Detect which cell encompasses the target text, then output its (x, y) center coordinate. 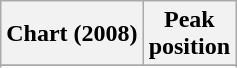
Chart (2008) (72, 34)
Peakposition (189, 34)
